Return (x, y) of the center of cell containing provided text 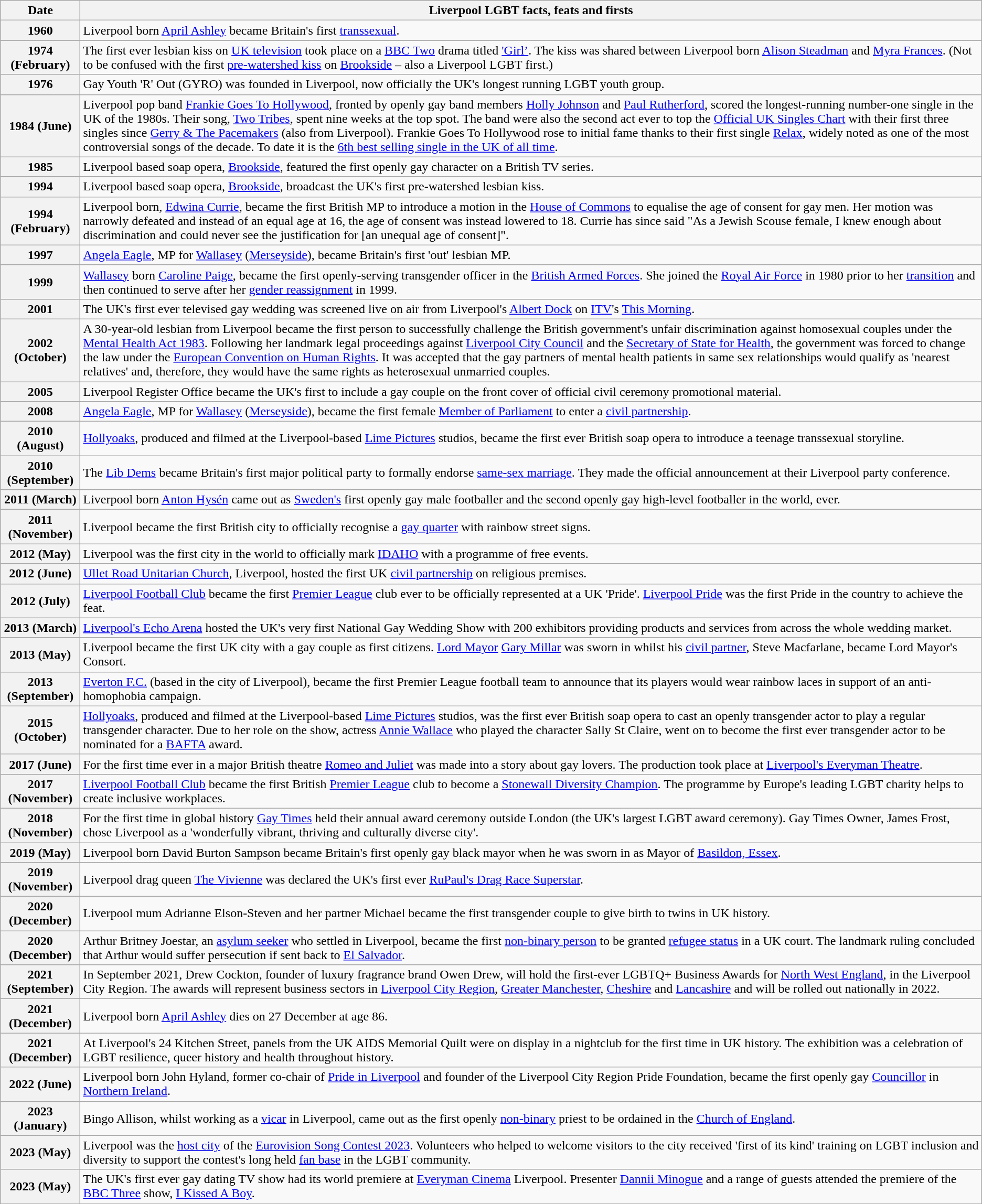
1985 (40, 167)
2005 (40, 392)
2015 (October) (40, 730)
Liverpool became the first British city to officially recognise a gay quarter with rainbow street signs. (531, 526)
Liverpool Register Office became the UK's first to include a gay couple on the front cover of official civil ceremony promotional material. (531, 392)
2010 (September) (40, 473)
Liverpool born April Ashley dies on 27 December at age 86. (531, 1016)
Liverpool born Anton Hysén came out as Sweden's first openly gay male footballer and the second openly gay high-level footballer in the world, ever. (531, 500)
2011 (March) (40, 500)
Liverpool drag queen The Vivienne was declared the UK's first ever RuPaul's Drag Race Superstar. (531, 880)
2013 (September) (40, 689)
Ullet Road Unitarian Church, Liverpool, hosted the first UK civil partnership on religious premises. (531, 574)
2010 (August) (40, 438)
2012 (May) (40, 554)
Date (40, 10)
2002 (October) (40, 350)
1976 (40, 84)
Liverpool mum Adrianne Elson-Steven and her partner Michael became the first transgender couple to give birth to twins in UK history. (531, 913)
The UK's first ever televised gay wedding was screened live on air from Liverpool's Albert Dock on ITV's This Morning. (531, 309)
1997 (40, 255)
2001 (40, 309)
2013 (May) (40, 654)
Liverpool based soap opera, Brookside, broadcast the UK's first pre-watershed lesbian kiss. (531, 187)
2008 (40, 412)
1974 (February) (40, 58)
1984 (June) (40, 126)
2017 (November) (40, 791)
Liverpool LGBT facts, feats and firsts (531, 10)
2011 (November) (40, 526)
2018 (November) (40, 825)
2023 (January) (40, 1118)
1999 (40, 282)
Angela Eagle, MP for Wallasey (Merseyside), became the first female Member of Parliament to enter a civil partnership. (531, 412)
1960 (40, 30)
Gay Youth 'R' Out (GYRO) was founded in Liverpool, now officially the UK's longest running LGBT youth group. (531, 84)
Angela Eagle, MP for Wallasey (Merseyside), became Britain's first 'out' lesbian MP. (531, 255)
Liverpool based soap opera, Brookside, featured the first openly gay character on a British TV series. (531, 167)
Liverpool born April Ashley became Britain's first transsexual. (531, 30)
2012 (July) (40, 601)
Bingo Allison, whilst working as a vicar in Liverpool, came out as the first openly non-binary priest to be ordained in the Church of England. (531, 1118)
1994 (February) (40, 221)
Liverpool was the first city in the world to officially mark IDAHO with a programme of free events. (531, 554)
2019 (May) (40, 852)
1994 (40, 187)
2013 (March) (40, 628)
Liverpool born David Burton Sampson became Britain's first openly gay black mayor when he was sworn in as Mayor of Basildon, Essex. (531, 852)
2022 (June) (40, 1084)
2019 (November) (40, 880)
2017 (June) (40, 764)
2012 (June) (40, 574)
2021 (September) (40, 982)
